Identify which cell holds the provided text, then report its (x, y) central coordinate. 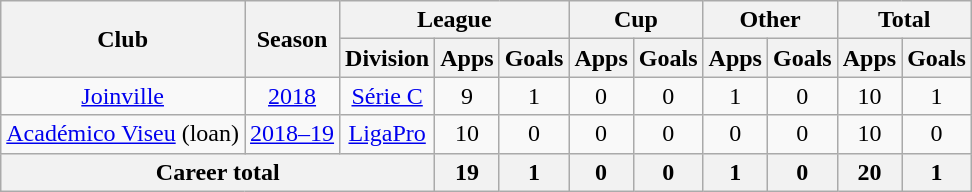
Académico Viseu (loan) (123, 134)
Total (904, 20)
Série C (388, 96)
Division (388, 58)
League (454, 20)
Other (770, 20)
2018–19 (292, 134)
19 (467, 172)
20 (869, 172)
Season (292, 39)
Joinville (123, 96)
2018 (292, 96)
LigaPro (388, 134)
Cup (636, 20)
Club (123, 39)
Career total (218, 172)
9 (467, 96)
